Locate the cell with the specified text and output its [X, Y] center coordinate. 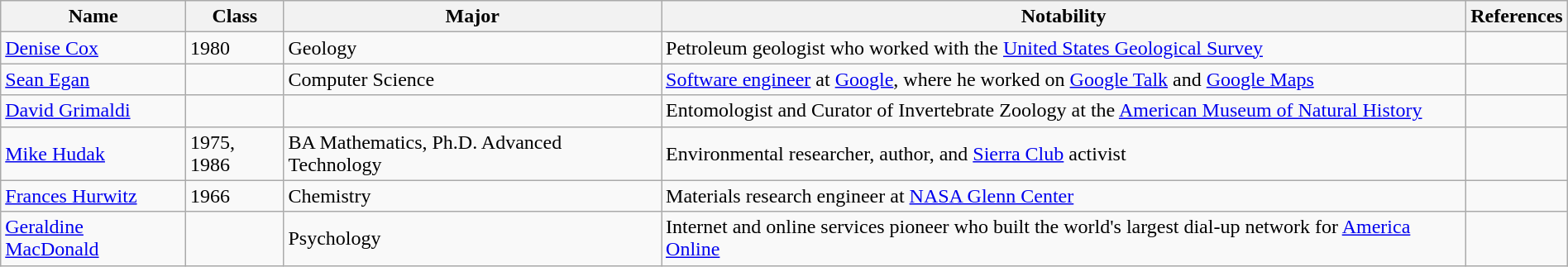
Sean Egan [93, 79]
Geraldine MacDonald [93, 238]
Class [235, 17]
Petroleum geologist who worked with the United States Geological Survey [1064, 48]
Major [473, 17]
Psychology [473, 238]
Geology [473, 48]
1966 [235, 196]
Notability [1064, 17]
Denise Cox [93, 48]
Software engineer at Google, where he worked on Google Talk and Google Maps [1064, 79]
References [1517, 17]
BA Mathematics, Ph.D. Advanced Technology [473, 154]
Internet and online services pioneer who built the world's largest dial-up network for America Online [1064, 238]
Mike Hudak [93, 154]
Frances Hurwitz [93, 196]
1980 [235, 48]
Environmental researcher, author, and Sierra Club activist [1064, 154]
Computer Science [473, 79]
David Grimaldi [93, 111]
Chemistry [473, 196]
1975, 1986 [235, 154]
Name [93, 17]
Entomologist and Curator of Invertebrate Zoology at the American Museum of Natural History [1064, 111]
Materials research engineer at NASA Glenn Center [1064, 196]
